Provide the [X, Y] coordinate of the cell's center where the given text is located.  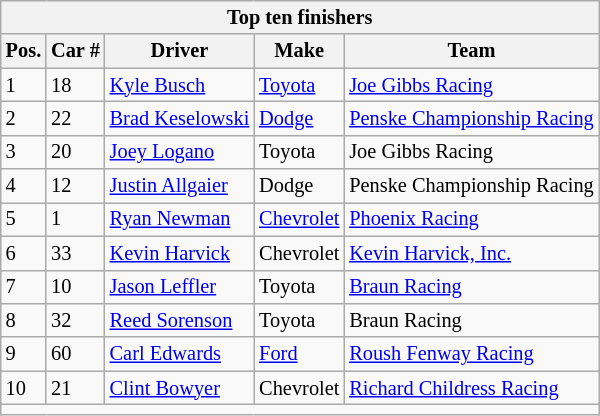
Joey Logano [180, 152]
Car # [76, 51]
Driver [180, 51]
60 [76, 354]
9 [24, 354]
32 [76, 320]
20 [76, 152]
Richard Childress Racing [471, 388]
3 [24, 152]
Kyle Busch [180, 85]
Ryan Newman [180, 219]
6 [24, 253]
Pos. [24, 51]
7 [24, 287]
21 [76, 388]
Clint Bowyer [180, 388]
4 [24, 186]
Brad Keselowski [180, 118]
Phoenix Racing [471, 219]
18 [76, 85]
Carl Edwards [180, 354]
12 [76, 186]
22 [76, 118]
Team [471, 51]
5 [24, 219]
Make [299, 51]
Kevin Harvick [180, 253]
Reed Sorenson [180, 320]
Jason Leffler [180, 287]
33 [76, 253]
2 [24, 118]
Top ten finishers [300, 17]
Kevin Harvick, Inc. [471, 253]
Roush Fenway Racing [471, 354]
8 [24, 320]
Ford [299, 354]
Justin Allgaier [180, 186]
